Provide the [x, y] coordinate of the cell's center where the given text is located.  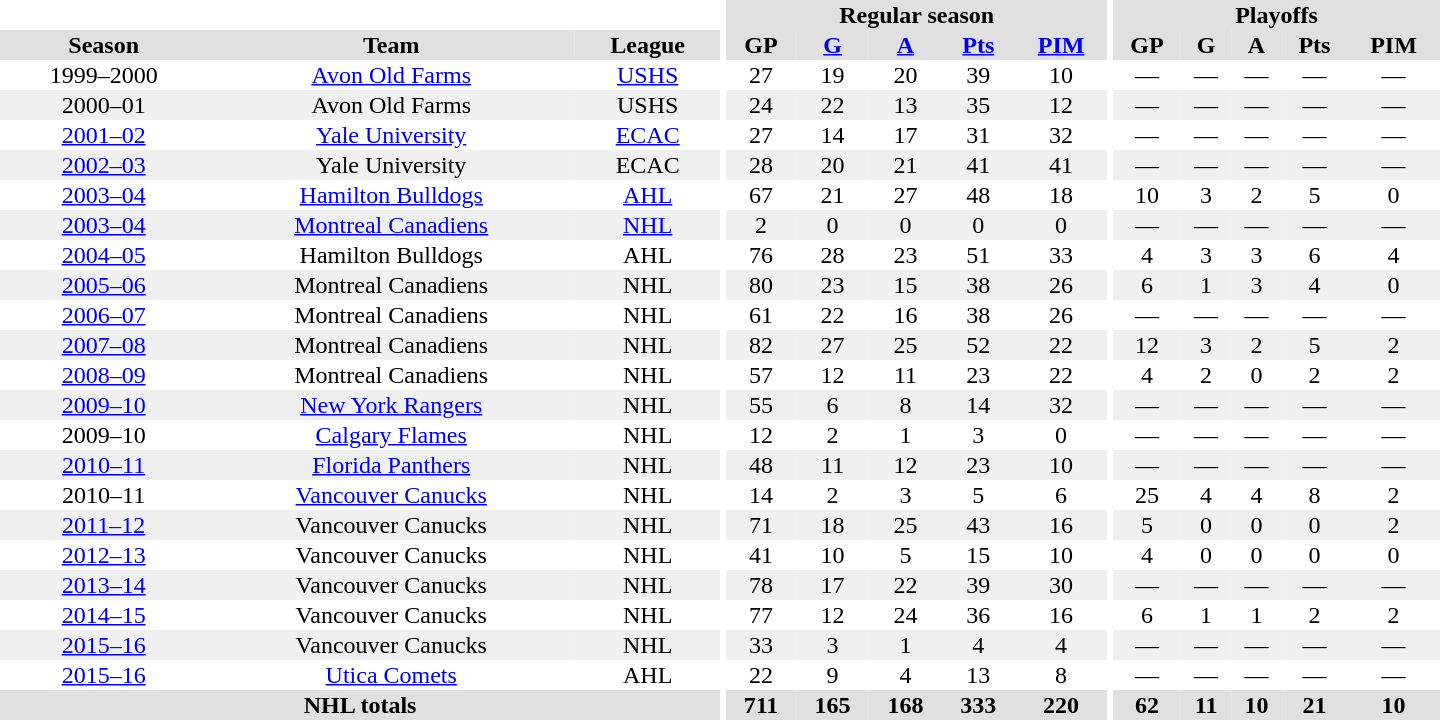
NHL totals [360, 705]
2006–07 [104, 315]
168 [906, 705]
2004–05 [104, 255]
35 [978, 105]
77 [761, 615]
76 [761, 255]
51 [978, 255]
52 [978, 345]
62 [1147, 705]
League [648, 45]
36 [978, 615]
2013–14 [104, 585]
2011–12 [104, 525]
165 [832, 705]
61 [761, 315]
71 [761, 525]
55 [761, 405]
333 [978, 705]
2002–03 [104, 165]
Season [104, 45]
Florida Panthers [391, 465]
67 [761, 195]
Calgary Flames [391, 435]
57 [761, 375]
Playoffs [1276, 15]
1999–2000 [104, 75]
19 [832, 75]
43 [978, 525]
2001–02 [104, 135]
Regular season [917, 15]
78 [761, 585]
2007–08 [104, 345]
711 [761, 705]
31 [978, 135]
2014–15 [104, 615]
82 [761, 345]
30 [1062, 585]
2008–09 [104, 375]
2000–01 [104, 105]
Utica Comets [391, 675]
9 [832, 675]
Team [391, 45]
New York Rangers [391, 405]
2012–13 [104, 555]
2005–06 [104, 285]
80 [761, 285]
220 [1062, 705]
